Extract the [X, Y] coordinate from the center of the cell holding the provided text.  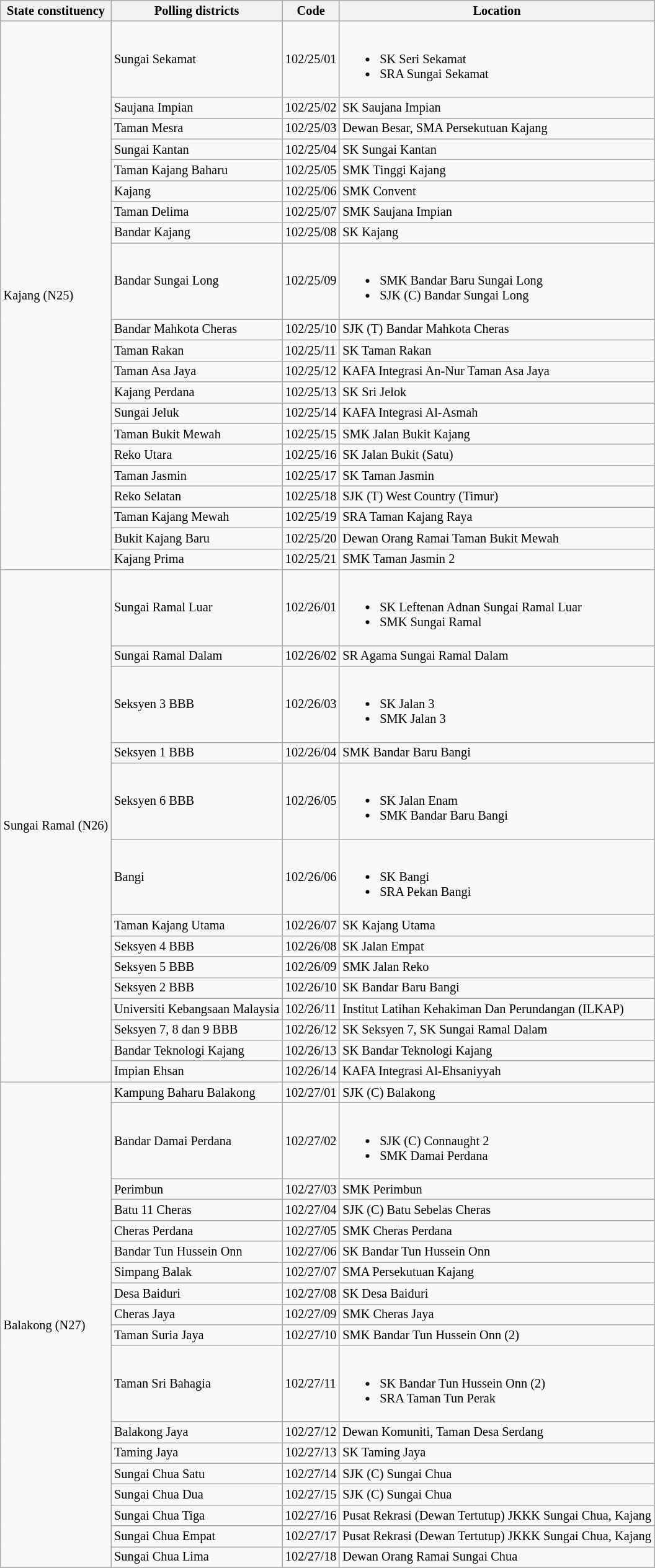
Location [496, 11]
102/25/05 [311, 170]
Seksyen 3 BBB [197, 704]
Taman Kajang Mewah [197, 517]
Sungai Ramal Dalam [197, 656]
Universiti Kebangsaan Malaysia [197, 1009]
Desa Baiduri [197, 1293]
Taming Jaya [197, 1453]
Kajang (N25) [56, 295]
SMK Bandar Tun Hussein Onn (2) [496, 1335]
102/25/07 [311, 212]
SMK Saujana Impian [496, 212]
102/25/13 [311, 392]
SK Bandar Tun Hussein Onn [496, 1252]
Sungai Kantan [197, 149]
102/25/11 [311, 350]
102/27/04 [311, 1210]
102/27/10 [311, 1335]
Bandar Kajang [197, 233]
Sungai Jeluk [197, 413]
State constituency [56, 11]
Dewan Orang Ramai Taman Bukit Mewah [496, 538]
SK Leftenan Adnan Sungai Ramal LuarSMK Sungai Ramal [496, 607]
102/25/08 [311, 233]
SMK Jalan Reko [496, 967]
102/25/09 [311, 281]
SK Jalan EnamSMK Bandar Baru Bangi [496, 801]
Simpang Balak [197, 1272]
102/27/11 [311, 1383]
102/25/17 [311, 476]
Sungai Chua Satu [197, 1474]
SK Taman Jasmin [496, 476]
Taman Rakan [197, 350]
102/27/07 [311, 1272]
SR Agama Sungai Ramal Dalam [496, 656]
102/27/13 [311, 1453]
SJK (C) Connaught 2SMK Damai Perdana [496, 1140]
Dewan Orang Ramai Sungai Chua [496, 1557]
102/26/09 [311, 967]
Taman Suria Jaya [197, 1335]
102/25/06 [311, 191]
SMK Bandar Baru Bangi [496, 753]
102/25/01 [311, 59]
102/27/16 [311, 1515]
102/25/19 [311, 517]
Taman Bukit Mewah [197, 434]
Seksyen 7, 8 dan 9 BBB [197, 1030]
102/27/17 [311, 1536]
Seksyen 1 BBB [197, 753]
102/25/12 [311, 371]
Perimbun [197, 1189]
SK Bandar Teknologi Kajang [496, 1050]
SK Seksyen 7, SK Sungai Ramal Dalam [496, 1030]
102/25/18 [311, 497]
102/26/11 [311, 1009]
Bandar Sungai Long [197, 281]
102/26/01 [311, 607]
Reko Selatan [197, 497]
Reko Utara [197, 454]
SMK Cheras Jaya [496, 1314]
SJK (C) Batu Sebelas Cheras [496, 1210]
Code [311, 11]
SMK Tinggi Kajang [496, 170]
102/27/18 [311, 1557]
102/26/13 [311, 1050]
102/27/03 [311, 1189]
102/27/14 [311, 1474]
Balakong (N27) [56, 1324]
102/26/08 [311, 946]
102/27/09 [311, 1314]
SJK (T) West Country (Timur) [496, 497]
Institut Latihan Kehakiman Dan Perundangan (ILKAP) [496, 1009]
SK Desa Baiduri [496, 1293]
102/26/05 [311, 801]
102/27/05 [311, 1231]
KAFA Integrasi Al-Asmah [496, 413]
Taman Delima [197, 212]
Seksyen 6 BBB [197, 801]
102/27/12 [311, 1432]
Dewan Besar, SMA Persekutuan Kajang [496, 128]
Sungai Sekamat [197, 59]
Bangi [197, 877]
Kajang [197, 191]
SK Bandar Tun Hussein Onn (2)SRA Taman Tun Perak [496, 1383]
Bandar Damai Perdana [197, 1140]
SMK Perimbun [496, 1189]
SK Seri SekamatSRA Sungai Sekamat [496, 59]
Dewan Komuniti, Taman Desa Serdang [496, 1432]
SK Jalan 3SMK Jalan 3 [496, 704]
SK Kajang [496, 233]
Taman Sri Bahagia [197, 1383]
SK Jalan Bukit (Satu) [496, 454]
SRA Taman Kajang Raya [496, 517]
102/26/10 [311, 988]
Bandar Mahkota Cheras [197, 329]
Sungai Chua Lima [197, 1557]
SK BangiSRA Pekan Bangi [496, 877]
SJK (T) Bandar Mahkota Cheras [496, 329]
SMK Jalan Bukit Kajang [496, 434]
SJK (C) Balakong [496, 1092]
SK Bandar Baru Bangi [496, 988]
102/25/15 [311, 434]
SK Taming Jaya [496, 1453]
SMA Persekutuan Kajang [496, 1272]
Saujana Impian [197, 107]
Seksyen 5 BBB [197, 967]
Kajang Prima [197, 559]
Sungai Chua Empat [197, 1536]
102/25/04 [311, 149]
102/25/16 [311, 454]
102/25/14 [311, 413]
Seksyen 2 BBB [197, 988]
102/25/20 [311, 538]
SK Saujana Impian [496, 107]
Sungai Ramal (N26) [56, 825]
102/27/08 [311, 1293]
SMK Cheras Perdana [496, 1231]
102/26/03 [311, 704]
Polling districts [197, 11]
102/26/04 [311, 753]
Taman Jasmin [197, 476]
Cheras Perdana [197, 1231]
SK Taman Rakan [496, 350]
Impian Ehsan [197, 1071]
Bukit Kajang Baru [197, 538]
102/27/06 [311, 1252]
SK Kajang Utama [496, 925]
Kajang Perdana [197, 392]
Sungai Chua Tiga [197, 1515]
SMK Convent [496, 191]
102/26/14 [311, 1071]
Batu 11 Cheras [197, 1210]
102/26/12 [311, 1030]
SK Jalan Empat [496, 946]
Balakong Jaya [197, 1432]
Cheras Jaya [197, 1314]
102/25/10 [311, 329]
SK Sri Jelok [496, 392]
Bandar Tun Hussein Onn [197, 1252]
KAFA Integrasi Al-Ehsaniyyah [496, 1071]
102/27/15 [311, 1494]
102/27/01 [311, 1092]
Seksyen 4 BBB [197, 946]
Taman Mesra [197, 128]
102/26/02 [311, 656]
Taman Asa Jaya [197, 371]
102/25/03 [311, 128]
102/26/06 [311, 877]
SMK Bandar Baru Sungai LongSJK (C) Bandar Sungai Long [496, 281]
Bandar Teknologi Kajang [197, 1050]
102/25/21 [311, 559]
102/26/07 [311, 925]
SK Sungai Kantan [496, 149]
Kampung Baharu Balakong [197, 1092]
Sungai Ramal Luar [197, 607]
SMK Taman Jasmin 2 [496, 559]
Taman Kajang Utama [197, 925]
102/27/02 [311, 1140]
102/25/02 [311, 107]
Taman Kajang Baharu [197, 170]
Sungai Chua Dua [197, 1494]
KAFA Integrasi An-Nur Taman Asa Jaya [496, 371]
